Find where the given text appears and provide that cell's center as (X, Y) coordinate. 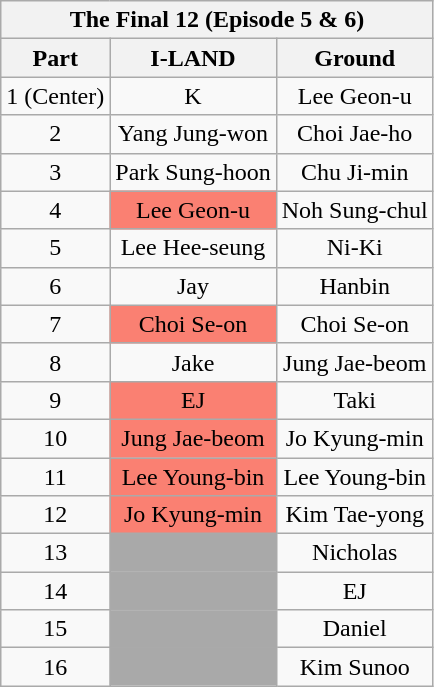
Choi Jae-ho (354, 134)
Ni-Ki (354, 248)
1 (Center) (56, 96)
Park Sung-hoon (193, 172)
Taki (354, 400)
Nicholas (354, 553)
15 (56, 629)
14 (56, 591)
Ground (354, 58)
Hanbin (354, 286)
Kim Tae-yong (354, 515)
10 (56, 438)
8 (56, 362)
Part (56, 58)
The Final 12 (Episode 5 & 6) (217, 20)
Chu Ji-min (354, 172)
Lee Hee-seung (193, 248)
9 (56, 400)
4 (56, 210)
Jake (193, 362)
Yang Jung-won (193, 134)
16 (56, 667)
5 (56, 248)
12 (56, 515)
13 (56, 553)
Daniel (354, 629)
Noh Sung-chul (354, 210)
I-LAND (193, 58)
Kim Sunoo (354, 667)
3 (56, 172)
2 (56, 134)
Jay (193, 286)
K (193, 96)
11 (56, 477)
6 (56, 286)
7 (56, 324)
